Output the (x, y) coordinate of the center of the cell containing the given text.  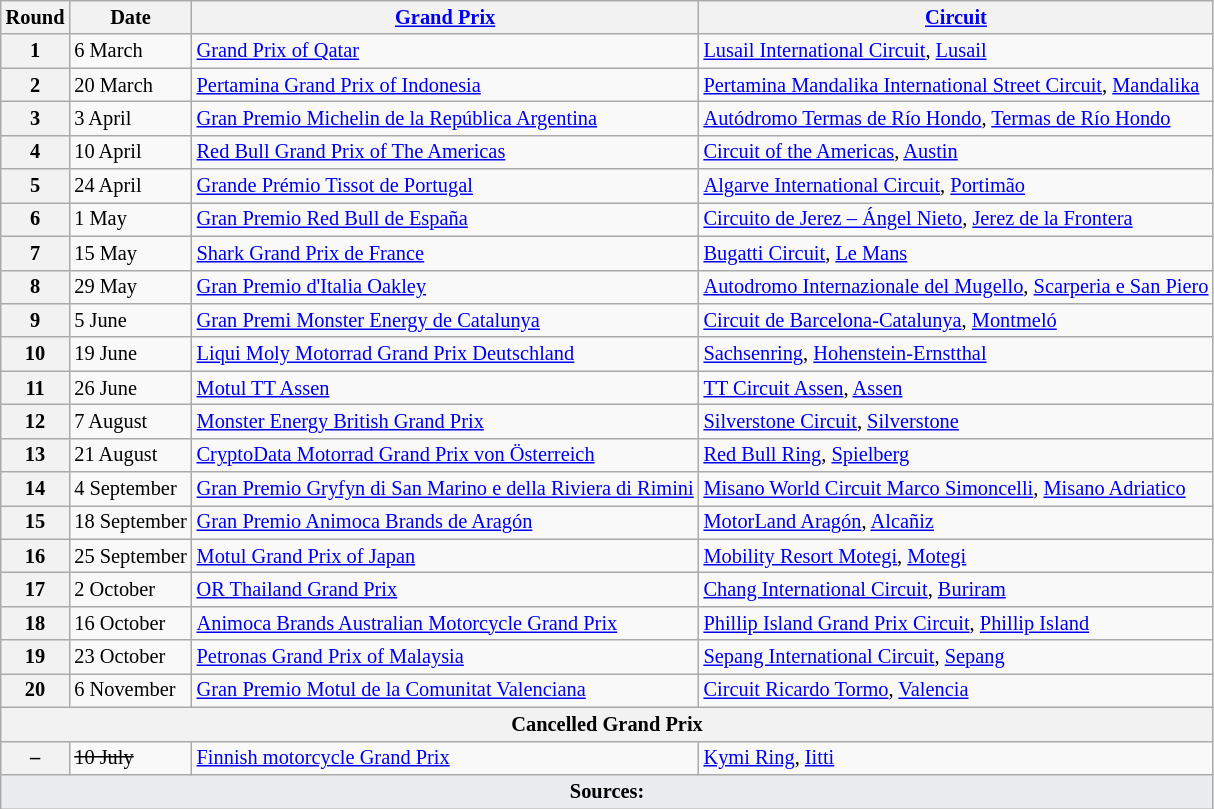
21 August (130, 455)
Silverstone Circuit, Silverstone (956, 421)
20 (36, 690)
9 (36, 320)
16 October (130, 623)
Grand Prix of Qatar (446, 51)
Chang International Circuit, Buriram (956, 589)
– (36, 758)
3 (36, 118)
OR Thailand Grand Prix (446, 589)
20 March (130, 85)
Circuit Ricardo Tormo, Valencia (956, 690)
Mobility Resort Motegi, Motegi (956, 556)
7 August (130, 421)
Misano World Circuit Marco Simoncelli, Misano Adriatico (956, 489)
Motul TT Assen (446, 388)
2 October (130, 589)
Motul Grand Prix of Japan (446, 556)
14 (36, 489)
5 June (130, 320)
24 April (130, 186)
26 June (130, 388)
Red Bull Grand Prix of The Americas (446, 152)
Sepang International Circuit, Sepang (956, 657)
1 May (130, 219)
4 September (130, 489)
Gran Premio Motul de la Comunitat Valenciana (446, 690)
Animoca Brands Australian Motorcycle Grand Prix (446, 623)
Kymi Ring, Iitti (956, 758)
Gran Premi Monster Energy de Catalunya (446, 320)
Date (130, 17)
Circuit of the Americas, Austin (956, 152)
Pertamina Grand Prix of Indonesia (446, 85)
Liqui Moly Motorrad Grand Prix Deutschland (446, 354)
6 November (130, 690)
10 (36, 354)
CryptoData Motorrad Grand Prix von Österreich (446, 455)
4 (36, 152)
Shark Grand Prix de France (446, 253)
Monster Energy British Grand Prix (446, 421)
1 (36, 51)
Gran Premio Michelin de la República Argentina (446, 118)
Autódromo Termas de Río Hondo, Termas de Río Hondo (956, 118)
25 September (130, 556)
Finnish motorcycle Grand Prix (446, 758)
TT Circuit Assen, Assen (956, 388)
19 (36, 657)
5 (36, 186)
Grand Prix (446, 17)
11 (36, 388)
10 April (130, 152)
Sachsenring, Hohenstein-Ernstthal (956, 354)
Autodromo Internazionale del Mugello, Scarperia e San Piero (956, 287)
Circuit de Barcelona-Catalunya, Montmeló (956, 320)
Bugatti Circuit, Le Mans (956, 253)
Petronas Grand Prix of Malaysia (446, 657)
MotorLand Aragón, Alcañiz (956, 522)
15 May (130, 253)
12 (36, 421)
17 (36, 589)
19 June (130, 354)
Sources: (608, 791)
Round (36, 17)
3 April (130, 118)
6 (36, 219)
8 (36, 287)
23 October (130, 657)
Gran Premio Red Bull de España (446, 219)
13 (36, 455)
Circuito de Jerez – Ángel Nieto, Jerez de la Frontera (956, 219)
Pertamina Mandalika International Street Circuit, Mandalika (956, 85)
18 September (130, 522)
Circuit (956, 17)
Lusail International Circuit, Lusail (956, 51)
15 (36, 522)
Grande Prémio Tissot de Portugal (446, 186)
Algarve International Circuit, Portimão (956, 186)
Red Bull Ring, Spielberg (956, 455)
29 May (130, 287)
Gran Premio d'Italia Oakley (446, 287)
10 July (130, 758)
2 (36, 85)
Gran Premio Gryfyn di San Marino e della Riviera di Rimini (446, 489)
6 March (130, 51)
Gran Premio Animoca Brands de Aragón (446, 522)
7 (36, 253)
Cancelled Grand Prix (608, 724)
18 (36, 623)
16 (36, 556)
Phillip Island Grand Prix Circuit, Phillip Island (956, 623)
